Scan for the cell matching the given text and deliver its (x, y) coordinate at center. 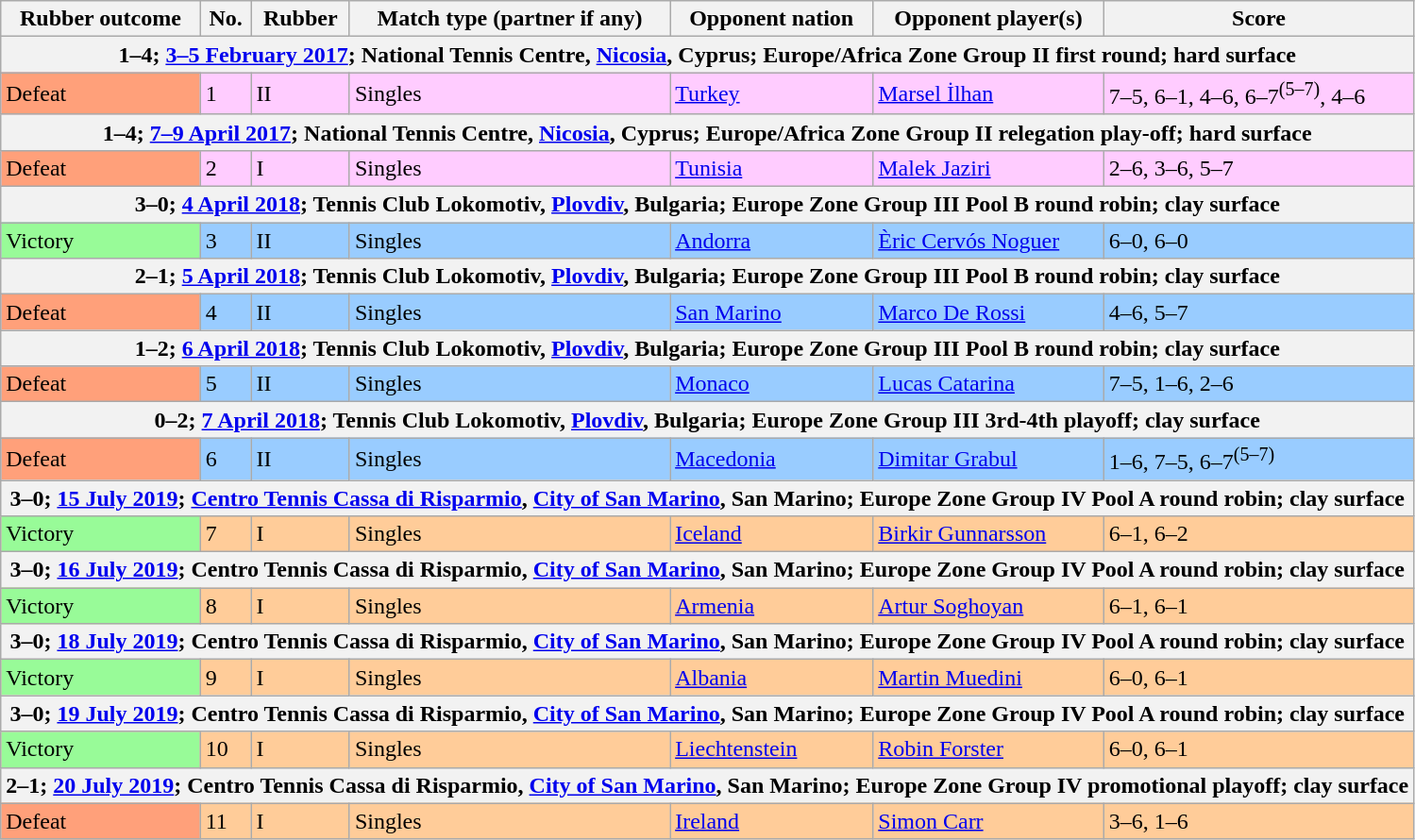
Rubber outcome (100, 19)
3–0; 15 July 2019; Centro Tennis Cassa di Risparmio, City of San Marino, San Marino; Europe Zone Group IV Pool A round robin; clay surface (708, 498)
Tunisia (772, 168)
2–1; 20 July 2019; Centro Tennis Cassa di Risparmio, City of San Marino, San Marino; Europe Zone Group IV promotional playoff; clay surface (708, 785)
10 (226, 749)
Èric Cervós Noguer (989, 241)
7–5, 1–6, 2–6 (1258, 384)
1–4; 7–9 April 2017; National Tennis Centre, Nicosia, Cyprus; Europe/Africa Zone Group II relegation play-off; hard surface (708, 132)
Match type (partner if any) (510, 19)
Rubber (300, 19)
6–1, 6–2 (1258, 534)
Armenia (772, 606)
Artur Soghoyan (989, 606)
2 (226, 168)
8 (226, 606)
Robin Forster (989, 749)
Ireland (772, 821)
San Marino (772, 312)
3–0; 18 July 2019; Centro Tennis Cassa di Risparmio, City of San Marino, San Marino; Europe Zone Group IV Pool A round robin; clay surface (708, 642)
6–1, 6–1 (1258, 606)
2–6, 3–6, 5–7 (1258, 168)
7 (226, 534)
11 (226, 821)
Marco De Rossi (989, 312)
7–5, 6–1, 4–6, 6–7(5–7), 4–6 (1258, 94)
Simon Carr (989, 821)
Opponent nation (772, 19)
1–2; 6 April 2018; Tennis Club Lokomotiv, Plovdiv, Bulgaria; Europe Zone Group III Pool B round robin; clay surface (708, 348)
3 (226, 241)
Martin Muedini (989, 678)
Marsel İlhan (989, 94)
Opponent player(s) (989, 19)
Albania (772, 678)
Malek Jaziri (989, 168)
No. (226, 19)
3–0; 19 July 2019; Centro Tennis Cassa di Risparmio, City of San Marino, San Marino; Europe Zone Group IV Pool A round robin; clay surface (708, 714)
1 (226, 94)
1–6, 7–5, 6–7(5–7) (1258, 459)
9 (226, 678)
Birkir Gunnarsson (989, 534)
3–6, 1–6 (1258, 821)
5 (226, 384)
3–0; 4 April 2018; Tennis Club Lokomotiv, Plovdiv, Bulgaria; Europe Zone Group III Pool B round robin; clay surface (708, 205)
Macedonia (772, 459)
Score (1258, 19)
6–0, 6–0 (1258, 241)
0–2; 7 April 2018; Tennis Club Lokomotiv, Plovdiv, Bulgaria; Europe Zone Group III 3rd-4th playoff; clay surface (708, 420)
Dimitar Grabul (989, 459)
Iceland (772, 534)
4 (226, 312)
Liechtenstein (772, 749)
3–0; 16 July 2019; Centro Tennis Cassa di Risparmio, City of San Marino, San Marino; Europe Zone Group IV Pool A round robin; clay surface (708, 570)
Monaco (772, 384)
1–4; 3–5 February 2017; National Tennis Centre, Nicosia, Cyprus; Europe/Africa Zone Group II first round; hard surface (708, 55)
6 (226, 459)
4–6, 5–7 (1258, 312)
Lucas Catarina (989, 384)
2–1; 5 April 2018; Tennis Club Lokomotiv, Plovdiv, Bulgaria; Europe Zone Group III Pool B round robin; clay surface (708, 277)
Turkey (772, 94)
Andorra (772, 241)
